Provide the [X, Y] coordinate of the cell's center where the given text is located.  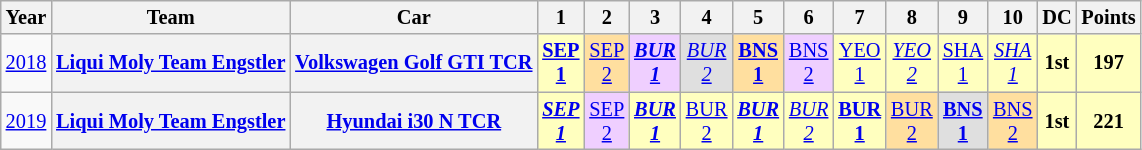
197 [1109, 63]
1 [560, 17]
7 [860, 17]
221 [1109, 121]
2 [606, 17]
2019 [26, 121]
10 [1012, 17]
5 [758, 17]
2018 [26, 63]
3 [655, 17]
9 [963, 17]
6 [808, 17]
Hyundai i30 N TCR [414, 121]
Points [1109, 17]
YEO1 [860, 63]
YEO2 [912, 63]
Team [170, 17]
Volkswagen Golf GTI TCR [414, 63]
Car [414, 17]
4 [707, 17]
DC [1056, 17]
Year [26, 17]
8 [912, 17]
